Locate the cell with the specified text and output its (x, y) center coordinate. 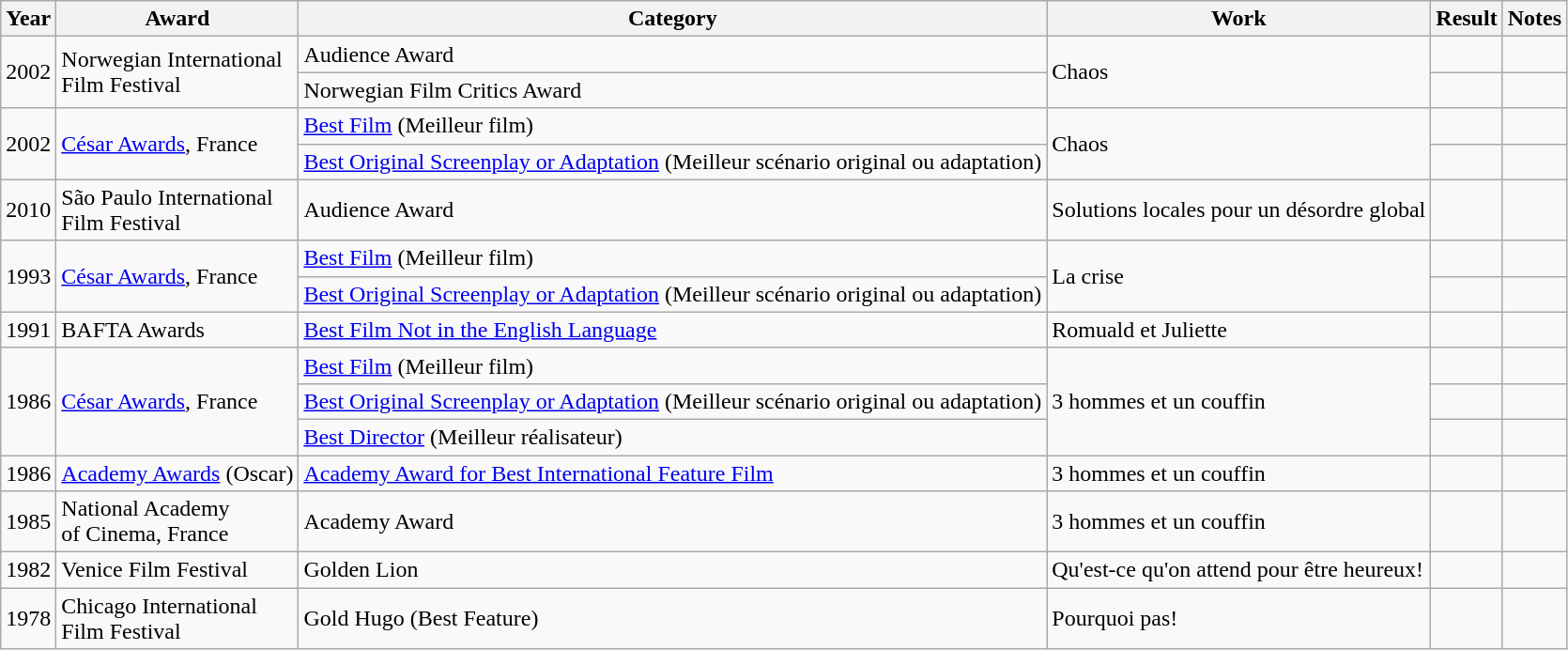
1993 (28, 276)
Notes (1534, 19)
Academy Awards (Oscar) (177, 472)
Category (672, 19)
Golden Lion (672, 570)
Norwegian Film Critics Award (672, 90)
2010 (28, 210)
Academy Award (672, 522)
Award (177, 19)
National Academyof Cinema, France (177, 522)
Norwegian InternationalFilm Festival (177, 72)
Gold Hugo (Best Feature) (672, 618)
Result (1467, 19)
Year (28, 19)
Romuald et Juliette (1239, 330)
1982 (28, 570)
Chicago InternationalFilm Festival (177, 618)
Best Film Not in the English Language (672, 330)
Academy Award for Best International Feature Film (672, 472)
Venice Film Festival (177, 570)
1985 (28, 522)
Qu'est-ce qu'on attend pour être heureux! (1239, 570)
Solutions locales pour un désordre global (1239, 210)
São Paulo InternationalFilm Festival (177, 210)
Best Director (Meilleur réalisateur) (672, 437)
1991 (28, 330)
La crise (1239, 276)
BAFTA Awards (177, 330)
Pourquoi pas! (1239, 618)
1978 (28, 618)
Work (1239, 19)
